Scan for the cell matching the given text and deliver its [x, y] coordinate at center. 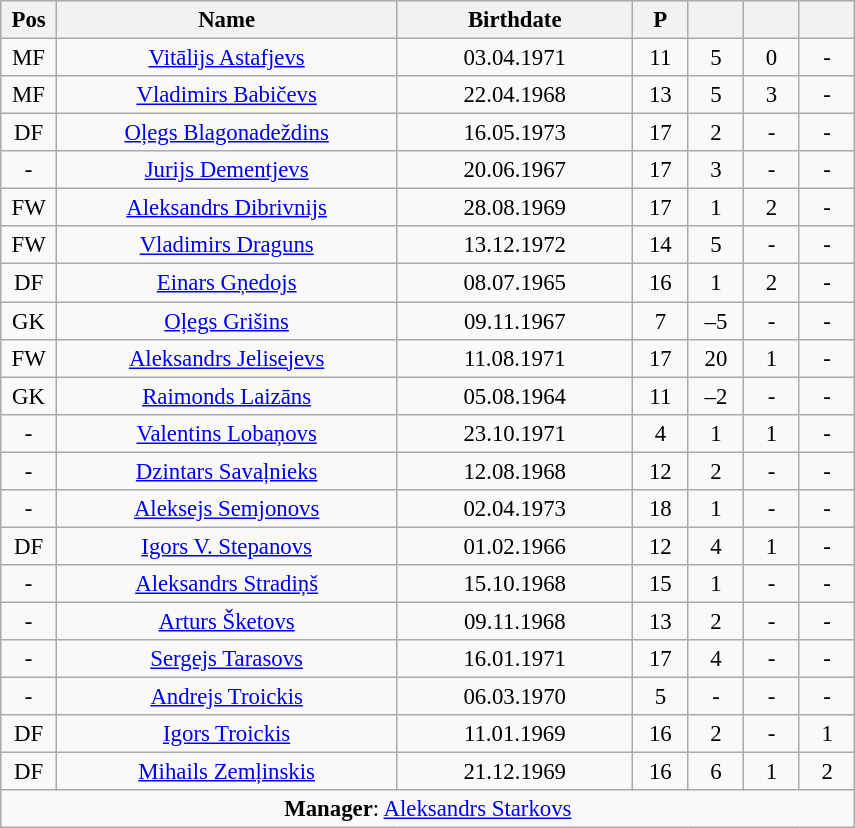
16.05.1973 [515, 133]
Jurijs Dementjevs [226, 170]
14 [661, 245]
Raimonds Laizāns [226, 396]
Einars Gņedojs [226, 283]
Aleksandrs Stradiņš [226, 584]
15 [661, 584]
13.12.1972 [515, 245]
Oļegs Blagonadeždins [226, 133]
16.01.1971 [515, 659]
22.04.1968 [515, 95]
Vitālijs Astafjevs [226, 58]
01.02.1966 [515, 546]
28.08.1969 [515, 208]
Name [226, 20]
20 [716, 358]
Dzintars Savaļnieks [226, 471]
08.07.1965 [515, 283]
Birthdate [515, 20]
Vladimirs Draguns [226, 245]
23.10.1971 [515, 433]
05.08.1964 [515, 396]
Igors Troickis [226, 734]
Oļegs Grišins [226, 321]
02.04.1973 [515, 509]
Sergejs Tarasovs [226, 659]
12.08.1968 [515, 471]
06.03.1970 [515, 697]
Aleksandrs Jelisejevs [226, 358]
09.11.1967 [515, 321]
Andrejs Troickis [226, 697]
–5 [716, 321]
Mihails Zemļinskis [226, 772]
Manager: Aleksandrs Starkovs [428, 809]
7 [661, 321]
15.10.1968 [515, 584]
P [661, 20]
–2 [716, 396]
03.04.1971 [515, 58]
Aleksandrs Dibrivnijs [226, 208]
0 [772, 58]
6 [716, 772]
Aleksejs Semjonovs [226, 509]
21.12.1969 [515, 772]
11.01.1969 [515, 734]
Igors V. Stepanovs [226, 546]
18 [661, 509]
Valentins Lobaņovs [226, 433]
11.08.1971 [515, 358]
Vladimirs Babičevs [226, 95]
Arturs Šketovs [226, 621]
09.11.1968 [515, 621]
Pos [29, 20]
20.06.1967 [515, 170]
